Provide the (X, Y) coordinate of the cell's center where the given text is located.  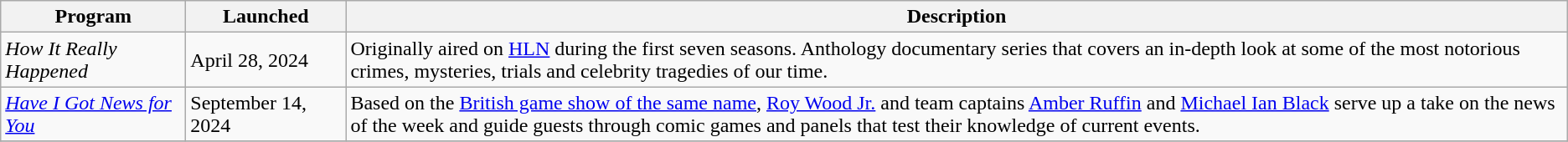
Launched (266, 17)
September 14, 2024 (266, 114)
Program (94, 17)
How It Really Happened (94, 60)
Description (957, 17)
Have I Got News for You (94, 114)
April 28, 2024 (266, 60)
